Output the [x, y] coordinate of the center of the cell containing the given text.  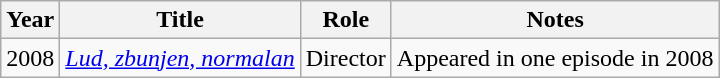
2008 [30, 58]
Year [30, 20]
Director [346, 58]
Notes [555, 20]
Lud, zbunjen, normalan [180, 58]
Role [346, 20]
Appeared in one episode in 2008 [555, 58]
Title [180, 20]
